Pinpoint the cell where the given text exists, returning its (X, Y) midpoint coordinate. 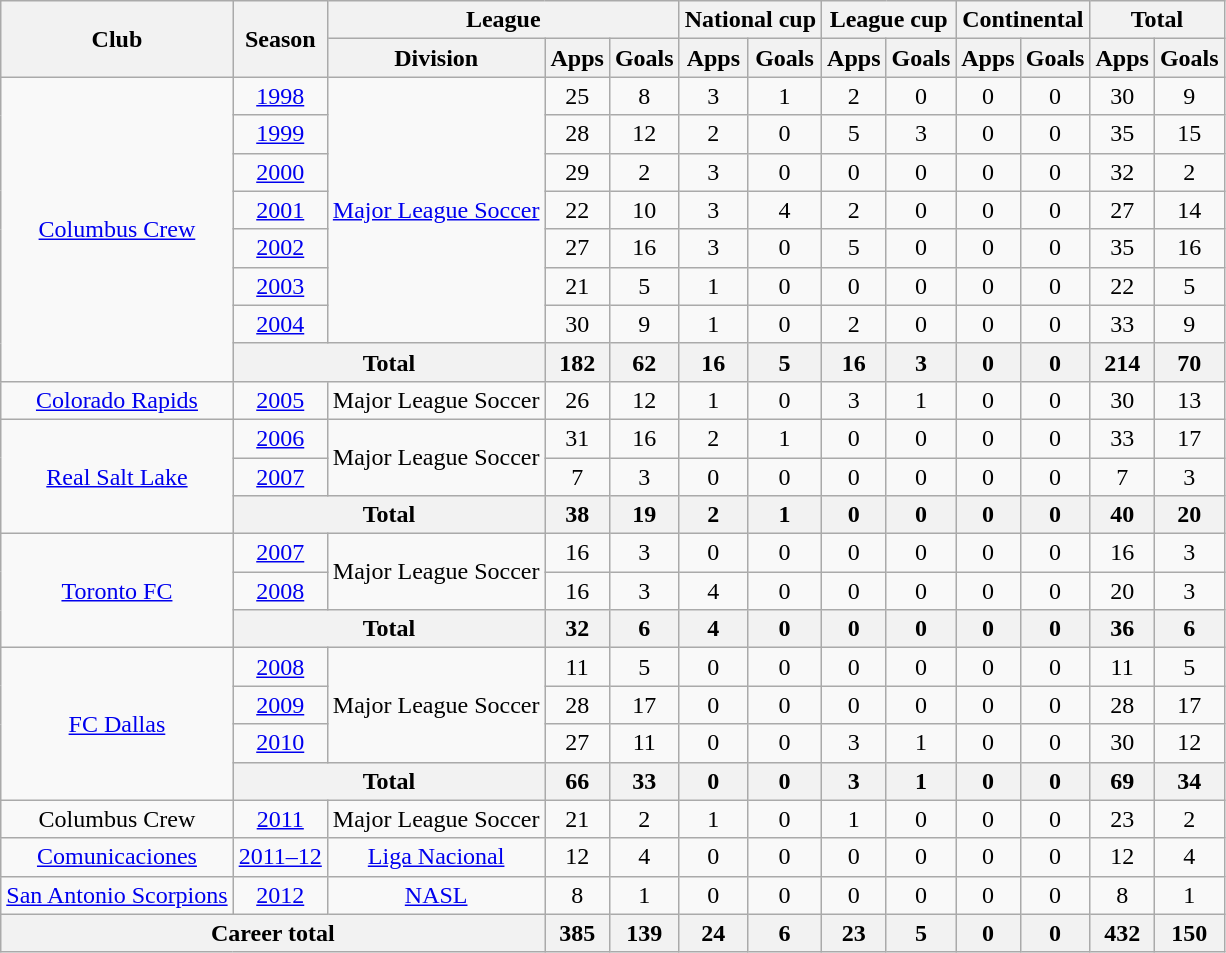
2011–12 (280, 857)
1998 (280, 96)
Career total (273, 933)
31 (577, 438)
15 (1189, 134)
24 (713, 933)
Comunicaciones (117, 857)
70 (1189, 362)
Continental (1023, 20)
432 (1122, 933)
Liga Nacional (436, 857)
14 (1189, 210)
385 (577, 933)
34 (1189, 781)
2003 (280, 286)
Real Salt Lake (117, 476)
League (503, 20)
1999 (280, 134)
214 (1122, 362)
13 (1189, 400)
2001 (280, 210)
2010 (280, 743)
NASL (436, 895)
2006 (280, 438)
2011 (280, 819)
Toronto FC (117, 591)
FC Dallas (117, 724)
Division (436, 58)
2002 (280, 248)
Club (117, 39)
25 (577, 96)
2000 (280, 172)
40 (1122, 515)
19 (644, 515)
2004 (280, 324)
29 (577, 172)
62 (644, 362)
Colorado Rapids (117, 400)
San Antonio Scorpions (117, 895)
2005 (280, 400)
10 (644, 210)
66 (577, 781)
League cup (889, 20)
26 (577, 400)
36 (1122, 629)
2012 (280, 895)
150 (1189, 933)
Season (280, 39)
2009 (280, 705)
69 (1122, 781)
139 (644, 933)
National cup (750, 20)
38 (577, 515)
182 (577, 362)
